Locate the cell with the specified text and output its (X, Y) center coordinate. 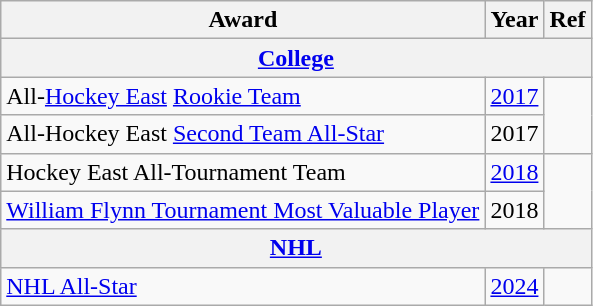
Year (514, 20)
NHL All-Star (243, 286)
Hockey East All-Tournament Team (243, 172)
All-Hockey East Second Team All-Star (243, 134)
William Flynn Tournament Most Valuable Player (243, 210)
2024 (514, 286)
Ref (568, 20)
NHL (296, 248)
All-Hockey East Rookie Team (243, 96)
College (296, 58)
Award (243, 20)
